From the cell containing the given text, extract its center point as (x, y) coordinate. 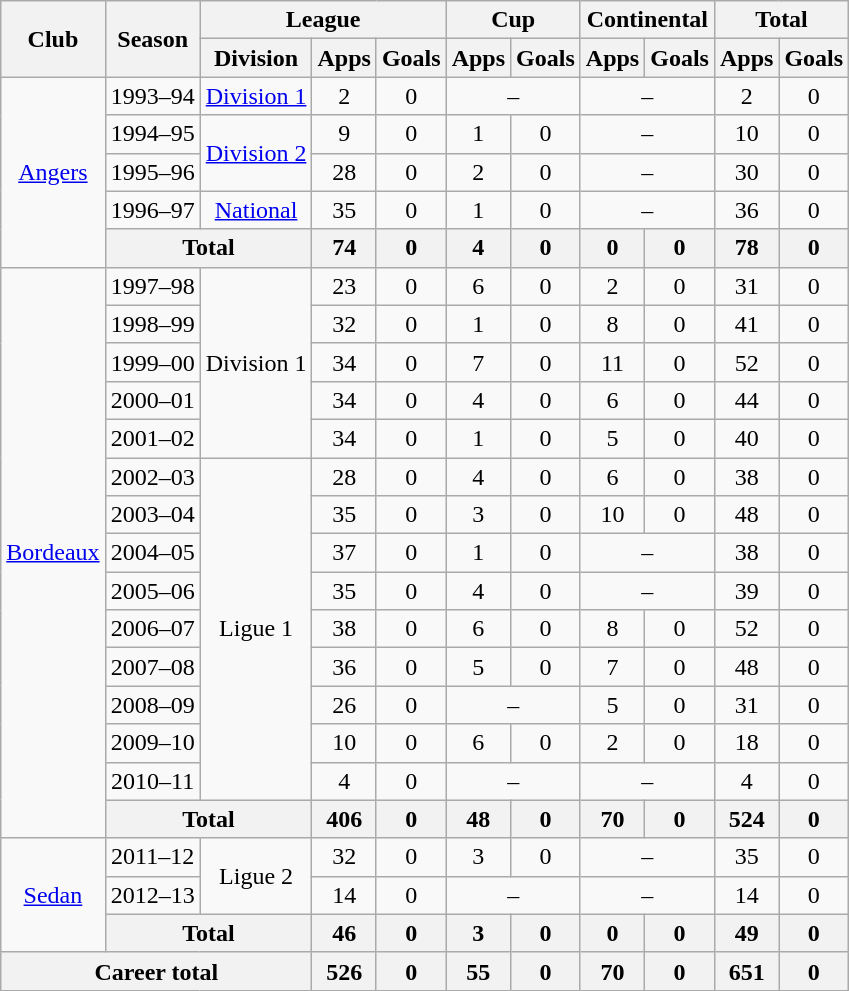
Division (256, 58)
37 (344, 553)
30 (746, 172)
23 (344, 286)
2001–02 (152, 438)
44 (746, 400)
41 (746, 324)
Ligue 1 (256, 630)
55 (478, 971)
2008–09 (152, 705)
Bordeaux (53, 552)
Club (53, 39)
Angers (53, 172)
1995–96 (152, 172)
Ligue 2 (256, 876)
651 (746, 971)
11 (612, 362)
2004–05 (152, 553)
2012–13 (152, 895)
Continental (647, 20)
2009–10 (152, 743)
2000–01 (152, 400)
2005–06 (152, 591)
2003–04 (152, 515)
Sedan (53, 895)
National (256, 210)
18 (746, 743)
524 (746, 819)
2002–03 (152, 477)
9 (344, 134)
1998–99 (152, 324)
Division 2 (256, 153)
1993–94 (152, 96)
1999–00 (152, 362)
1994–95 (152, 134)
526 (344, 971)
2007–08 (152, 667)
406 (344, 819)
78 (746, 248)
Career total (156, 971)
46 (344, 933)
Season (152, 39)
39 (746, 591)
26 (344, 705)
40 (746, 438)
2010–11 (152, 781)
1997–98 (152, 286)
74 (344, 248)
Cup (513, 20)
2011–12 (152, 857)
2006–07 (152, 629)
1996–97 (152, 210)
League (323, 20)
49 (746, 933)
